Locate the cell with the specified text and output its [x, y] center coordinate. 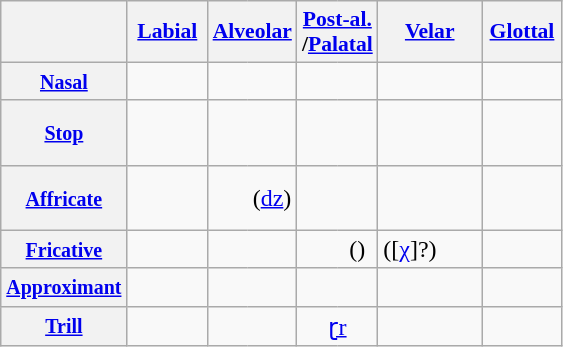
Velar [430, 32]
Stop [64, 132]
Post-al./Palatal [338, 32]
(dz) [272, 198]
() [357, 249]
Affricate [64, 198]
ɽr [338, 326]
Labial [168, 32]
Fricative [64, 249]
Alveolar [252, 32]
Glottal [522, 32]
([χ]?) [410, 249]
Trill [64, 326]
Approximant [64, 287]
Nasal [64, 81]
